Locate the cell with the specified text and output its [x, y] center coordinate. 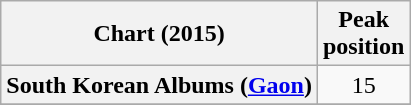
South Korean Albums (Gaon) [160, 85]
Chart (2015) [160, 34]
15 [363, 85]
Peakposition [363, 34]
